Capture the cell that displays the provided text and extract its [x, y] central coordinate. 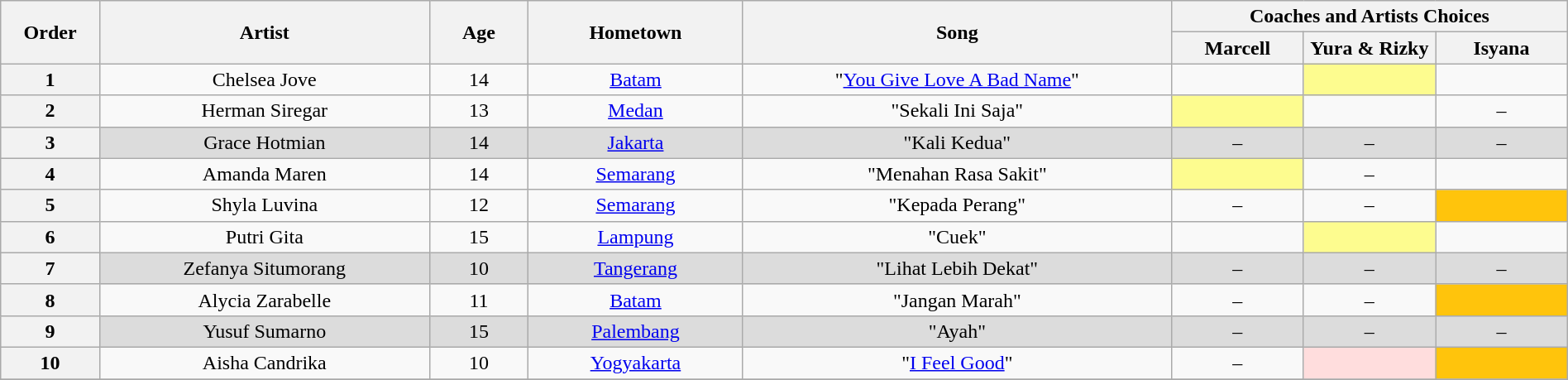
Alycia Zarabelle [265, 300]
Song [958, 32]
"Sekali Ini Saja" [958, 111]
9 [50, 331]
2 [50, 111]
4 [50, 174]
"Lihat Lebih Dekat" [958, 268]
"Kali Kedua" [958, 142]
Yogyakarta [635, 363]
Hometown [635, 32]
Age [479, 32]
13 [479, 111]
Herman Siregar [265, 111]
7 [50, 268]
"Cuek" [958, 237]
Coaches and Artists Choices [1370, 17]
Grace Hotmian [265, 142]
Yura & Rizky [1370, 48]
Palembang [635, 331]
Yusuf Sumarno [265, 331]
"Jangan Marah" [958, 300]
"Menahan Rasa Sakit" [958, 174]
Zefanya Situmorang [265, 268]
3 [50, 142]
Tangerang [635, 268]
Marcell [1238, 48]
1 [50, 79]
Putri Gita [265, 237]
Jakarta [635, 142]
"I Feel Good" [958, 363]
8 [50, 300]
Aisha Candrika [265, 363]
Order [50, 32]
11 [479, 300]
12 [479, 205]
Lampung [635, 237]
Isyana [1502, 48]
"Ayah" [958, 331]
5 [50, 205]
Medan [635, 111]
Artist [265, 32]
6 [50, 237]
"Kepada Perang" [958, 205]
Shyla Luvina [265, 205]
Amanda Maren [265, 174]
Chelsea Jove [265, 79]
"You Give Love A Bad Name" [958, 79]
